Provide the (x, y) coordinate of the cell's center where the given text is located.  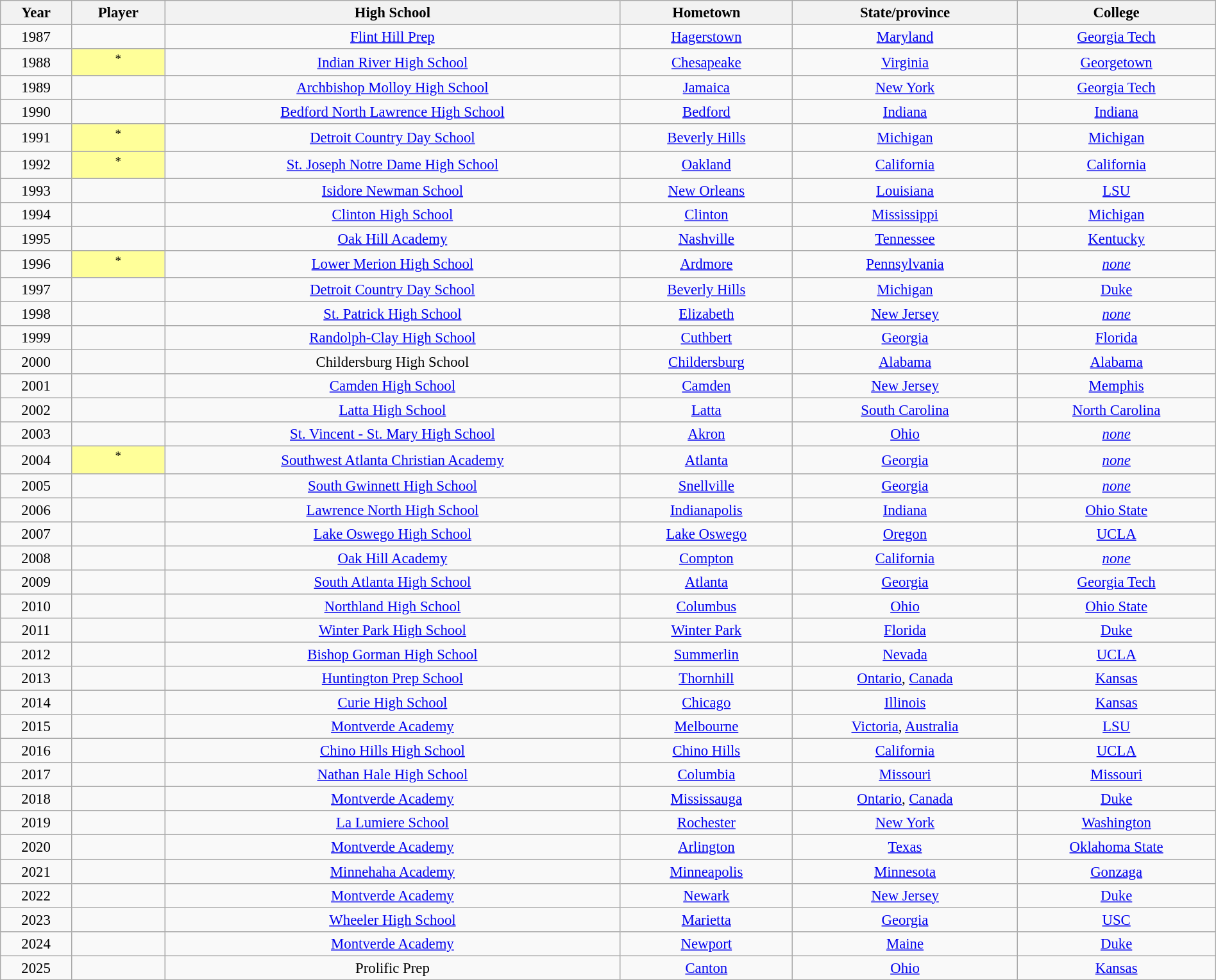
2000 (36, 362)
Snellville (707, 486)
Nevada (905, 654)
Camden (707, 386)
Winter Park (707, 630)
Bedford (707, 112)
Newport (707, 943)
Compton (707, 558)
Texas (905, 847)
La Lumiere School (393, 823)
2008 (36, 558)
1998 (36, 314)
2015 (36, 727)
1993 (36, 190)
1990 (36, 112)
South Carolina (905, 410)
Illinois (905, 703)
St. Joseph Notre Dame High School (393, 165)
2022 (36, 895)
New Orleans (707, 190)
Bedford North Lawrence High School (393, 112)
South Gwinnett High School (393, 486)
2025 (36, 968)
Huntington Prep School (393, 679)
Maryland (905, 37)
Clinton (707, 214)
Mississauga (707, 799)
Isidore Newman School (393, 190)
Akron (707, 434)
Oakland (707, 165)
Washington (1116, 823)
Hometown (707, 13)
Chino Hills (707, 751)
2002 (36, 410)
South Atlanta High School (393, 582)
2023 (36, 920)
1996 (36, 264)
2012 (36, 654)
Summerlin (707, 654)
2020 (36, 847)
Curie High School (393, 703)
2006 (36, 510)
1997 (36, 290)
College (1116, 13)
Archbishop Molloy High School (393, 88)
North Carolina (1116, 410)
St. Patrick High School (393, 314)
Hagerstown (707, 37)
2018 (36, 799)
1994 (36, 214)
2001 (36, 386)
1991 (36, 138)
2004 (36, 460)
Thornhill (707, 679)
1999 (36, 338)
Arlington (707, 847)
Rochester (707, 823)
Year (36, 13)
Flint Hill Prep (393, 37)
Louisiana (905, 190)
2014 (36, 703)
Latta High School (393, 410)
Indian River High School (393, 62)
Oklahoma State (1116, 847)
St. Vincent - St. Mary High School (393, 434)
Indianapolis (707, 510)
Virginia (905, 62)
2010 (36, 606)
Camden High School (393, 386)
Lake Oswego High School (393, 534)
Minnehaha Academy (393, 872)
2024 (36, 943)
Lower Merion High School (393, 264)
USC (1116, 920)
Ardmore (707, 264)
1995 (36, 239)
1987 (36, 37)
2009 (36, 582)
Minneapolis (707, 872)
Prolific Prep (393, 968)
Childersburg High School (393, 362)
Oregon (905, 534)
Chesapeake (707, 62)
Childersburg (707, 362)
1992 (36, 165)
2013 (36, 679)
2003 (36, 434)
Lake Oswego (707, 534)
Tennessee (905, 239)
Nathan Hale High School (393, 775)
Chino Hills High School (393, 751)
Marietta (707, 920)
High School (393, 13)
Georgetown (1116, 62)
Victoria, Australia (905, 727)
Pennsylvania (905, 264)
Wheeler High School (393, 920)
Newark (707, 895)
Columbus (707, 606)
Clinton High School (393, 214)
Latta (707, 410)
Melbourne (707, 727)
2021 (36, 872)
Minnesota (905, 872)
2019 (36, 823)
Mississippi (905, 214)
State/province (905, 13)
2007 (36, 534)
Gonzaga (1116, 872)
Canton (707, 968)
Cuthbert (707, 338)
Memphis (1116, 386)
2011 (36, 630)
Maine (905, 943)
2017 (36, 775)
2005 (36, 486)
Bishop Gorman High School (393, 654)
Kentucky (1116, 239)
1989 (36, 88)
Jamaica (707, 88)
Winter Park High School (393, 630)
Columbia (707, 775)
Nashville (707, 239)
2016 (36, 751)
Lawrence North High School (393, 510)
Player (118, 13)
Randolph-Clay High School (393, 338)
1988 (36, 62)
Chicago (707, 703)
Elizabeth (707, 314)
Southwest Atlanta Christian Academy (393, 460)
Northland High School (393, 606)
